Extract the (x, y) coordinate from the center of the cell holding the provided text.  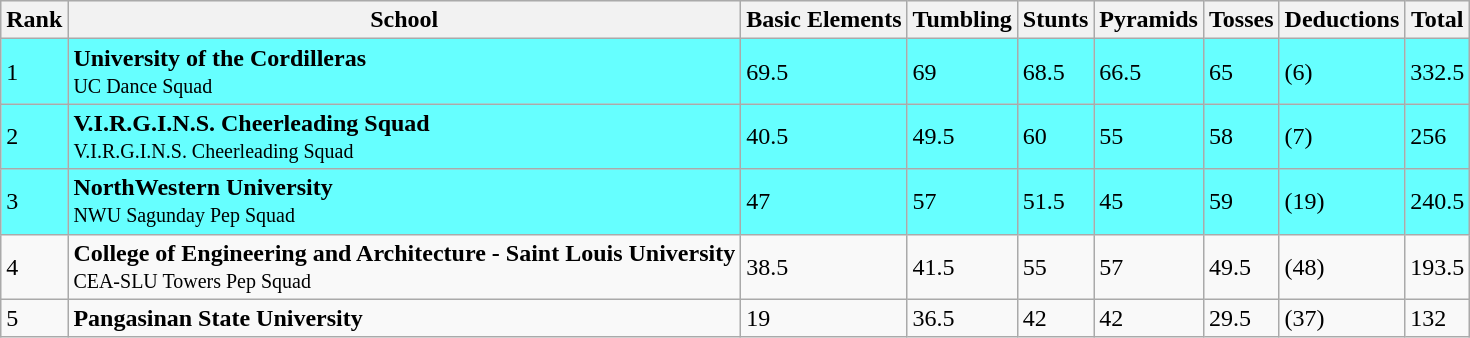
V.I.R.G.I.N.S. Cheerleading Squad V.I.R.G.I.N.S. Cheerleading Squad (404, 136)
40.5 (824, 136)
36.5 (962, 318)
132 (1438, 318)
69 (962, 72)
41.5 (962, 266)
University of the Cordilleras UC Dance Squad (404, 72)
193.5 (1438, 266)
29.5 (1241, 318)
66.5 (1149, 72)
59 (1241, 202)
Deductions (1342, 20)
5 (34, 318)
(19) (1342, 202)
68.5 (1055, 72)
60 (1055, 136)
2 (34, 136)
Stunts (1055, 20)
College of Engineering and Architecture - Saint Louis University CEA-SLU Towers Pep Squad (404, 266)
332.5 (1438, 72)
19 (824, 318)
Pangasinan State University (404, 318)
(48) (1342, 266)
School (404, 20)
(6) (1342, 72)
47 (824, 202)
3 (34, 202)
Rank (34, 20)
1 (34, 72)
58 (1241, 136)
51.5 (1055, 202)
256 (1438, 136)
Basic Elements (824, 20)
65 (1241, 72)
240.5 (1438, 202)
4 (34, 266)
NorthWestern University NWU Sagunday Pep Squad (404, 202)
Tosses (1241, 20)
(37) (1342, 318)
Pyramids (1149, 20)
Tumbling (962, 20)
Total (1438, 20)
45 (1149, 202)
69.5 (824, 72)
(7) (1342, 136)
38.5 (824, 266)
